Return (X, Y) of the center of cell containing provided text 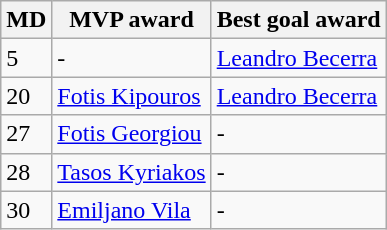
20 (26, 96)
MVP award (132, 20)
Emiljano Vila (132, 210)
Best goal award (298, 20)
Fotis Kipouros (132, 96)
MD (26, 20)
5 (26, 58)
Tasos Kyriakos (132, 172)
27 (26, 134)
28 (26, 172)
30 (26, 210)
Fotis Georgiou (132, 134)
